Return the (X, Y) coordinate for the center point of the cell that contains the specified text.  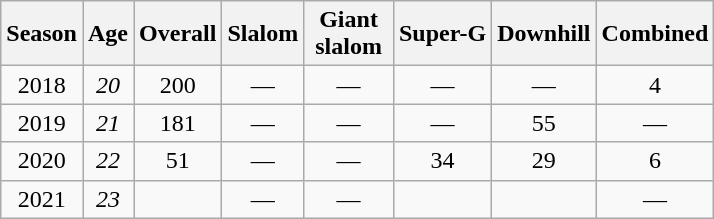
20 (108, 85)
Combined (655, 34)
Slalom (263, 34)
21 (108, 123)
181 (178, 123)
2021 (42, 199)
6 (655, 161)
Super-G (442, 34)
22 (108, 161)
Overall (178, 34)
200 (178, 85)
51 (178, 161)
Age (108, 34)
34 (442, 161)
2018 (42, 85)
29 (544, 161)
2019 (42, 123)
Downhill (544, 34)
23 (108, 199)
55 (544, 123)
Giant slalom (349, 34)
4 (655, 85)
2020 (42, 161)
Season (42, 34)
